Determine the (x, y) coordinate at the center of the cell enclosing the given text.  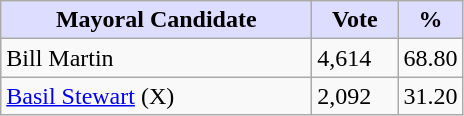
68.80 (430, 58)
31.20 (430, 96)
4,614 (355, 58)
% (430, 20)
Basil Stewart (X) (156, 96)
Bill Martin (156, 58)
2,092 (355, 96)
Mayoral Candidate (156, 20)
Vote (355, 20)
